Return (x, y) of the center of cell containing provided text 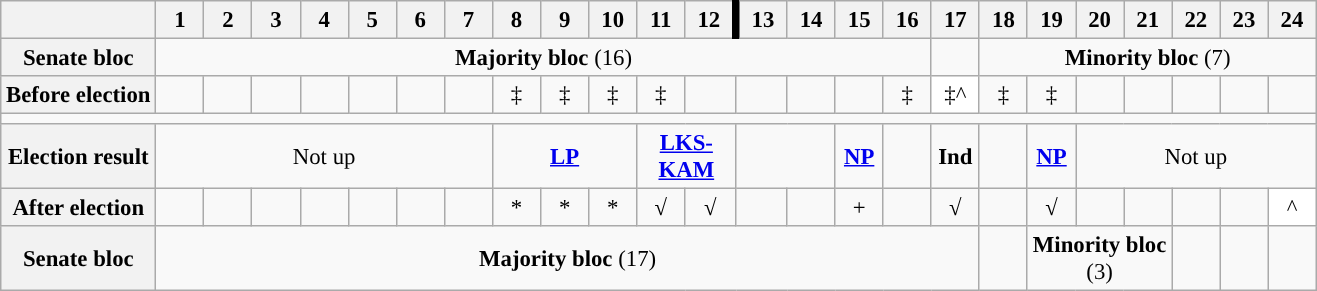
LP (564, 156)
19 (1051, 20)
Minority bloc (3) (1099, 258)
2 (228, 20)
Majority bloc (16) (544, 58)
22 (1196, 20)
9 (565, 20)
21 (1148, 20)
Majority bloc (17) (568, 258)
Before election (78, 95)
24 (1292, 20)
8 (516, 20)
5 (372, 20)
LKS-KAM (686, 156)
6 (420, 20)
1 (180, 20)
^ (1292, 208)
4 (324, 20)
+ (859, 208)
Ind (955, 156)
20 (1100, 20)
10 (613, 20)
‡^ (955, 95)
11 (661, 20)
23 (1244, 20)
15 (859, 20)
17 (955, 20)
After election (78, 208)
18 (1003, 20)
14 (811, 20)
Minority bloc (7) (1148, 58)
7 (468, 20)
Election result (78, 156)
16 (907, 20)
13 (762, 20)
3 (276, 20)
12 (710, 20)
